Return (x, y) of the center of cell containing provided text 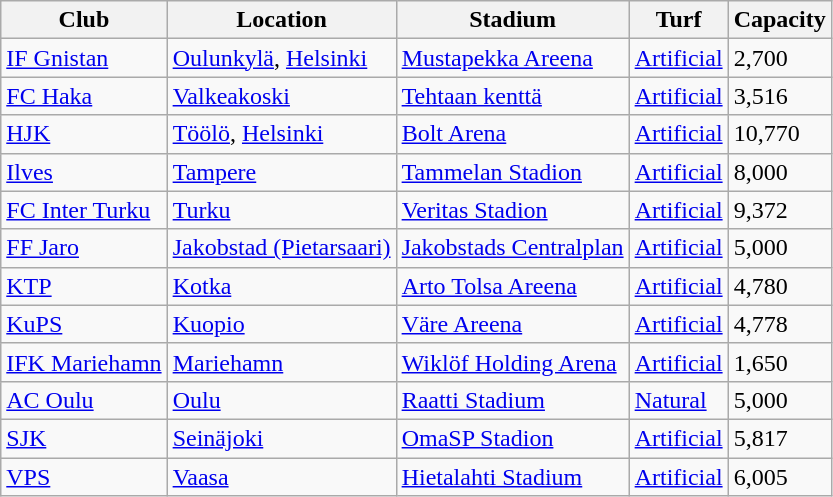
3,516 (780, 96)
FF Jaro (84, 248)
KuPS (84, 324)
Mariehamn (282, 362)
1,650 (780, 362)
FC Haka (84, 96)
Jakobstad (Pietarsaari) (282, 248)
Tammelan Stadion (512, 172)
5,817 (780, 438)
Stadium (512, 20)
KTP (84, 286)
Wiklöf Holding Arena (512, 362)
Bolt Arena (512, 134)
Tehtaan kenttä (512, 96)
4,778 (780, 324)
Capacity (780, 20)
SJK (84, 438)
Seinäjoki (282, 438)
Tampere (282, 172)
Oulu (282, 400)
Töölö, Helsinki (282, 134)
4,780 (780, 286)
Natural (678, 400)
Kuopio (282, 324)
AC Oulu (84, 400)
Valkeakoski (282, 96)
Turf (678, 20)
Jakobstads Centralplan (512, 248)
8,000 (780, 172)
Mustapekka Areena (512, 58)
Kotka (282, 286)
Club (84, 20)
Ilves (84, 172)
OmaSP Stadion (512, 438)
Turku (282, 210)
IFK Mariehamn (84, 362)
Location (282, 20)
10,770 (780, 134)
Hietalahti Stadium (512, 477)
VPS (84, 477)
2,700 (780, 58)
Raatti Stadium (512, 400)
IF Gnistan (84, 58)
Vaasa (282, 477)
Väre Areena (512, 324)
Veritas Stadion (512, 210)
6,005 (780, 477)
Arto Tolsa Areena (512, 286)
HJK (84, 134)
Oulunkylä, Helsinki (282, 58)
FC Inter Turku (84, 210)
9,372 (780, 210)
